Return the (X, Y) coordinate for the center point of the cell that contains the specified text.  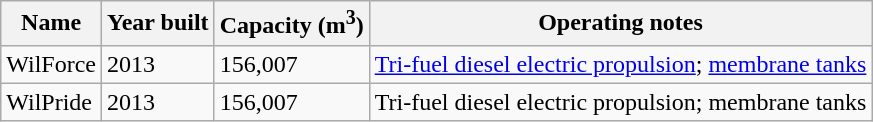
WilPride (52, 102)
Year built (158, 24)
Capacity (m3) (292, 24)
Name (52, 24)
WilForce (52, 64)
Operating notes (620, 24)
